Pinpoint the cell where the given text exists, returning its [x, y] midpoint coordinate. 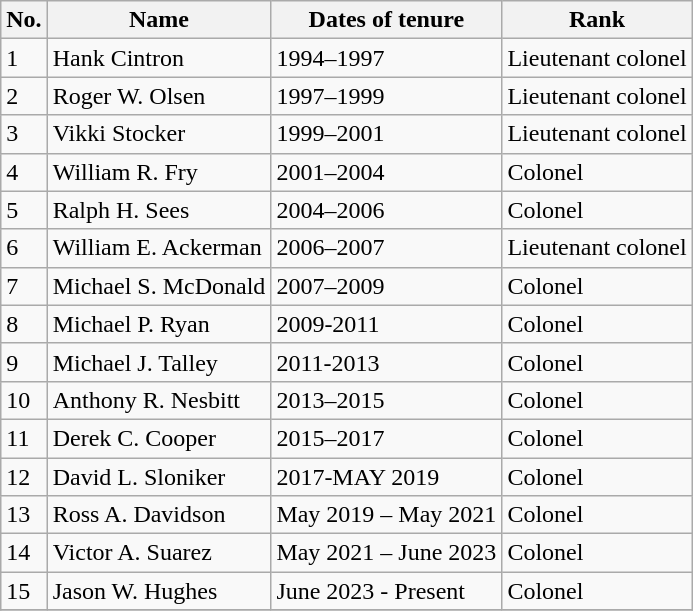
Ross A. Davidson [159, 515]
Anthony R. Nesbitt [159, 400]
2009-2011 [386, 324]
4 [24, 172]
2004–2006 [386, 210]
8 [24, 324]
Ralph H. Sees [159, 210]
1997–1999 [386, 96]
William E. Ackerman [159, 248]
Rank [597, 20]
2011-2013 [386, 362]
Name [159, 20]
9 [24, 362]
Vikki Stocker [159, 134]
3 [24, 134]
2013–2015 [386, 400]
1999–2001 [386, 134]
14 [24, 553]
6 [24, 248]
William R. Fry [159, 172]
15 [24, 591]
June 2023 - Present [386, 591]
David L. Sloniker [159, 477]
2007–2009 [386, 286]
2017-MAY 2019 [386, 477]
13 [24, 515]
7 [24, 286]
May 2019 – May 2021 [386, 515]
2015–2017 [386, 438]
2 [24, 96]
Michael P. Ryan [159, 324]
1 [24, 58]
1994–1997 [386, 58]
Roger W. Olsen [159, 96]
Michael S. McDonald [159, 286]
Hank Cintron [159, 58]
May 2021 – June 2023 [386, 553]
No. [24, 20]
Michael J. Talley [159, 362]
Derek C. Cooper [159, 438]
10 [24, 400]
Victor A. Suarez [159, 553]
Dates of tenure [386, 20]
12 [24, 477]
11 [24, 438]
Jason W. Hughes [159, 591]
5 [24, 210]
2001–2004 [386, 172]
2006–2007 [386, 248]
